For the text-containing cell, return its midpoint in [X, Y] coordinate format. 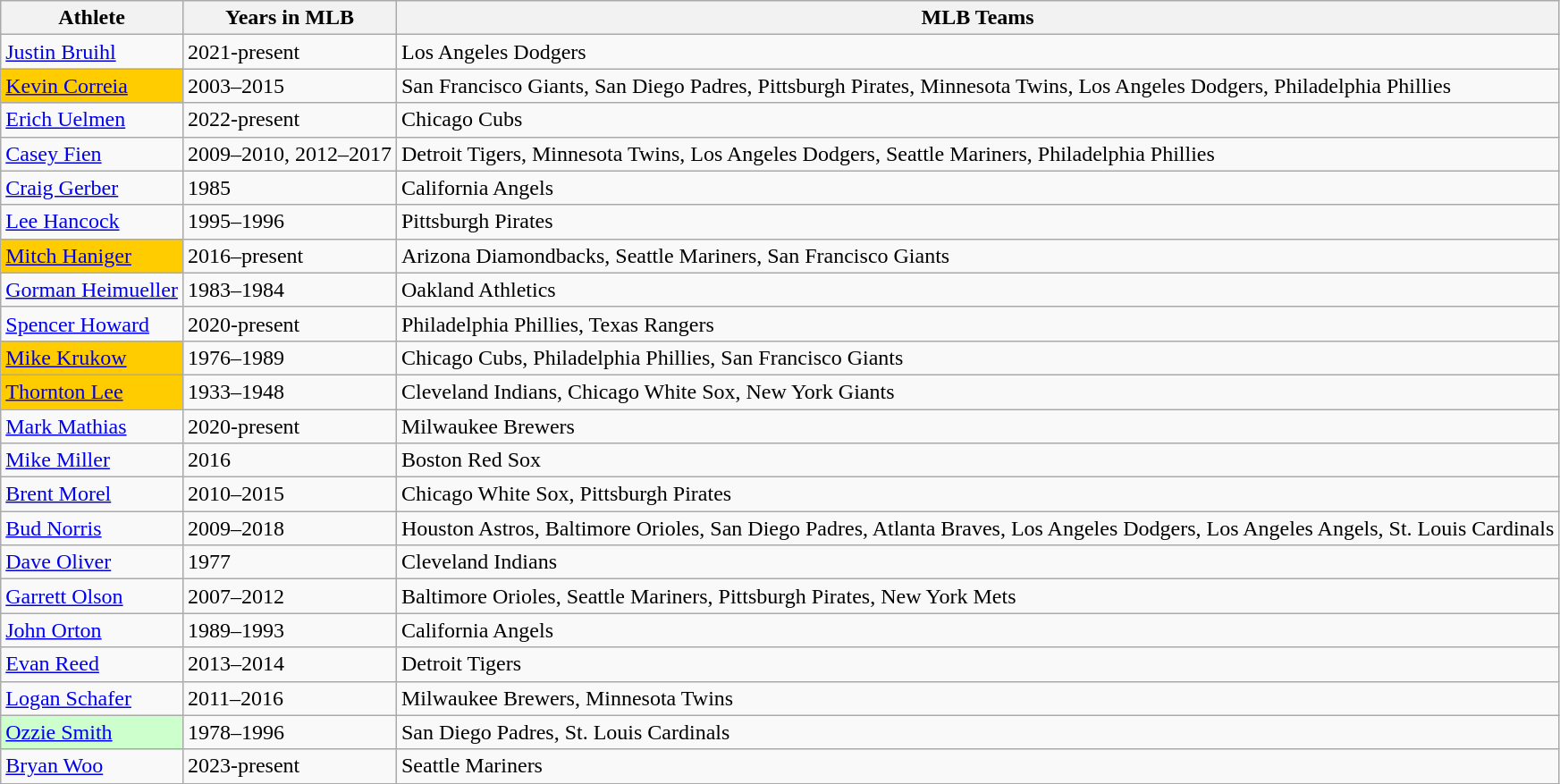
Kevin Correia [92, 86]
Mike Miller [92, 460]
Mitch Haniger [92, 256]
Bud Norris [92, 528]
Casey Fien [92, 154]
2011–2016 [290, 698]
1989–1993 [290, 630]
2022-present [290, 120]
Chicago Cubs [977, 120]
Erich Uelmen [92, 120]
2023-present [290, 766]
Spencer Howard [92, 324]
Oakland Athletics [977, 290]
2007–2012 [290, 596]
Gorman Heimueller [92, 290]
Milwaukee Brewers [977, 426]
Milwaukee Brewers, Minnesota Twins [977, 698]
1985 [290, 188]
Chicago White Sox, Pittsburgh Pirates [977, 494]
Detroit Tigers [977, 664]
Thornton Lee [92, 392]
2016–present [290, 256]
Arizona Diamondbacks, Seattle Mariners, San Francisco Giants [977, 256]
Baltimore Orioles, Seattle Mariners, Pittsburgh Pirates, New York Mets [977, 596]
1977 [290, 562]
Los Angeles Dodgers [977, 52]
2009–2018 [290, 528]
1983–1984 [290, 290]
Evan Reed [92, 664]
Years in MLB [290, 18]
Mark Mathias [92, 426]
Detroit Tigers, Minnesota Twins, Los Angeles Dodgers, Seattle Mariners, Philadelphia Phillies [977, 154]
MLB Teams [977, 18]
2021-present [290, 52]
Athlete [92, 18]
Mike Krukow [92, 358]
1976–1989 [290, 358]
2009–2010, 2012–2017 [290, 154]
Dave Oliver [92, 562]
1978–1996 [290, 732]
San Francisco Giants, San Diego Padres, Pittsburgh Pirates, Minnesota Twins, Los Angeles Dodgers, Philadelphia Phillies [977, 86]
Ozzie Smith [92, 732]
2016 [290, 460]
San Diego Padres, St. Louis Cardinals [977, 732]
2003–2015 [290, 86]
John Orton [92, 630]
1995–1996 [290, 222]
2013–2014 [290, 664]
Houston Astros, Baltimore Orioles, San Diego Padres, Atlanta Braves, Los Angeles Dodgers, Los Angeles Angels, St. Louis Cardinals [977, 528]
Cleveland Indians [977, 562]
Justin Bruihl [92, 52]
Brent Morel [92, 494]
Chicago Cubs, Philadelphia Phillies, San Francisco Giants [977, 358]
Philadelphia Phillies, Texas Rangers [977, 324]
2010–2015 [290, 494]
Boston Red Sox [977, 460]
Bryan Woo [92, 766]
Seattle Mariners [977, 766]
Cleveland Indians, Chicago White Sox, New York Giants [977, 392]
1933–1948 [290, 392]
Logan Schafer [92, 698]
Garrett Olson [92, 596]
Pittsburgh Pirates [977, 222]
Lee Hancock [92, 222]
Craig Gerber [92, 188]
